Pinpoint the cell where the given text exists, returning its (x, y) midpoint coordinate. 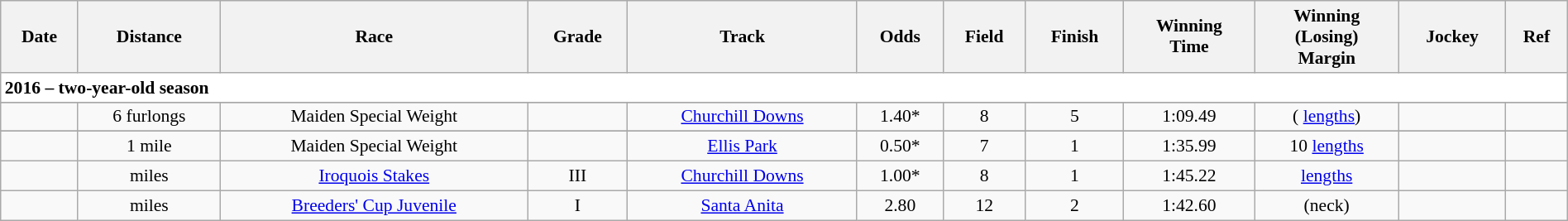
Ref (1537, 36)
Grade (577, 36)
2016 – two-year-old season (784, 88)
1:42.60 (1189, 205)
Track (743, 36)
1 mile (149, 147)
Race (374, 36)
1:45.22 (1189, 176)
Distance (149, 36)
lengths (1327, 176)
Field (984, 36)
III (577, 176)
Breeders' Cup Juvenile (374, 205)
6 furlongs (149, 117)
2.80 (900, 205)
Santa Anita (743, 205)
Winning(Losing)Margin (1327, 36)
7 (984, 147)
1:35.99 (1189, 147)
I (577, 205)
1.40* (900, 117)
Jockey (1452, 36)
(neck) (1327, 205)
10 lengths (1327, 147)
Date (40, 36)
( lengths) (1327, 117)
1:09.49 (1189, 117)
5 (1075, 117)
Odds (900, 36)
1.00* (900, 176)
Ellis Park (743, 147)
Finish (1075, 36)
12 (984, 205)
0.50* (900, 147)
Iroquois Stakes (374, 176)
WinningTime (1189, 36)
2 (1075, 205)
